Provide the [X, Y] coordinate of the cell's center where the given text is located.  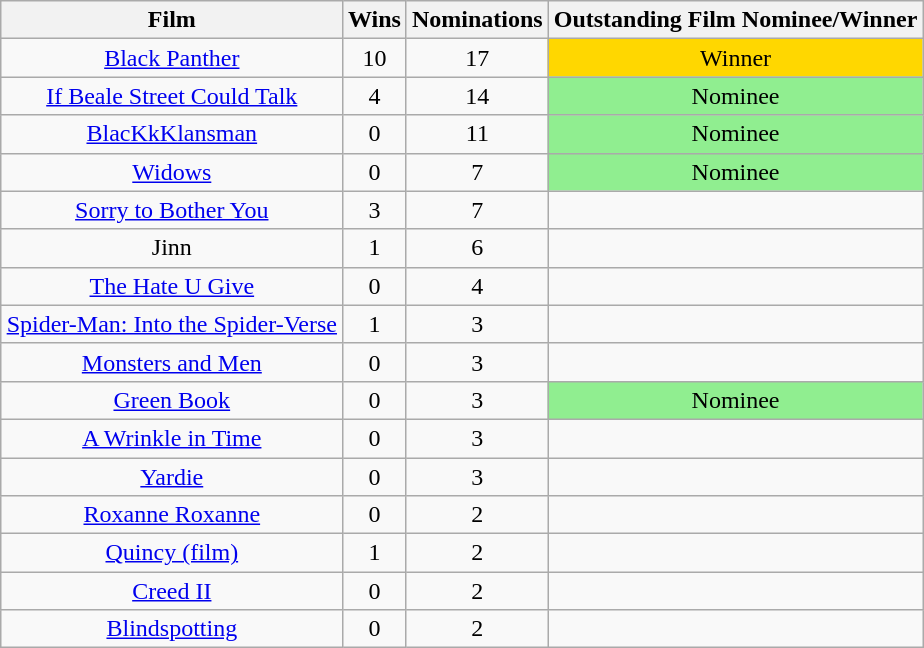
BlacKkKlansman [172, 134]
Spider-Man: Into the Spider-Verse [172, 324]
If Beale Street Could Talk [172, 96]
Wins [374, 20]
Nominations [477, 20]
Film [172, 20]
14 [477, 96]
17 [477, 58]
Blindspotting [172, 629]
10 [374, 58]
The Hate U Give [172, 286]
Quincy (film) [172, 553]
Jinn [172, 248]
Sorry to Bother You [172, 210]
11 [477, 134]
Winner [736, 58]
Outstanding Film Nominee/Winner [736, 20]
Yardie [172, 477]
Roxanne Roxanne [172, 515]
Widows [172, 172]
Creed II [172, 591]
Green Book [172, 400]
A Wrinkle in Time [172, 438]
Black Panther [172, 58]
Monsters and Men [172, 362]
6 [477, 248]
